Find where the given text appears and provide that cell's center as (x, y) coordinate. 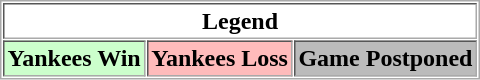
Yankees Loss (220, 58)
Game Postponed (386, 58)
Legend (240, 21)
Yankees Win (74, 58)
